Output the [x, y] coordinate of the center of the cell containing the given text.  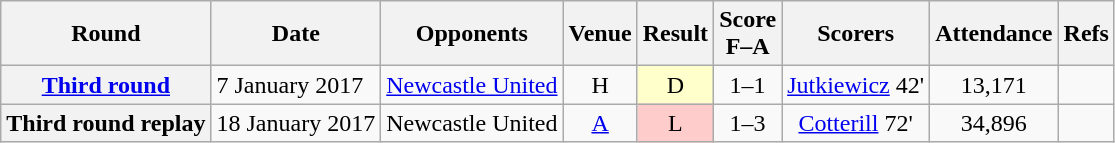
Cotterill 72' [856, 123]
Opponents [472, 34]
Third round replay [106, 123]
1–1 [748, 85]
Date [296, 34]
H [600, 85]
A [600, 123]
Third round [106, 85]
D [675, 85]
34,896 [994, 123]
7 January 2017 [296, 85]
18 January 2017 [296, 123]
Refs [1086, 34]
ScoreF–A [748, 34]
Attendance [994, 34]
Round [106, 34]
Result [675, 34]
1–3 [748, 123]
Jutkiewicz 42' [856, 85]
Venue [600, 34]
L [675, 123]
13,171 [994, 85]
Scorers [856, 34]
